Pinpoint the cell where the given text exists, returning its (X, Y) midpoint coordinate. 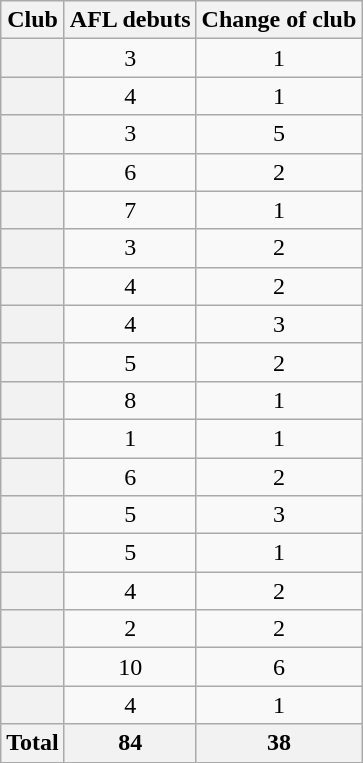
Total (33, 743)
Change of club (279, 20)
38 (279, 743)
10 (130, 667)
Club (33, 20)
AFL debuts (130, 20)
8 (130, 400)
84 (130, 743)
7 (130, 210)
